From the cell containing the given text, extract its center point as (x, y) coordinate. 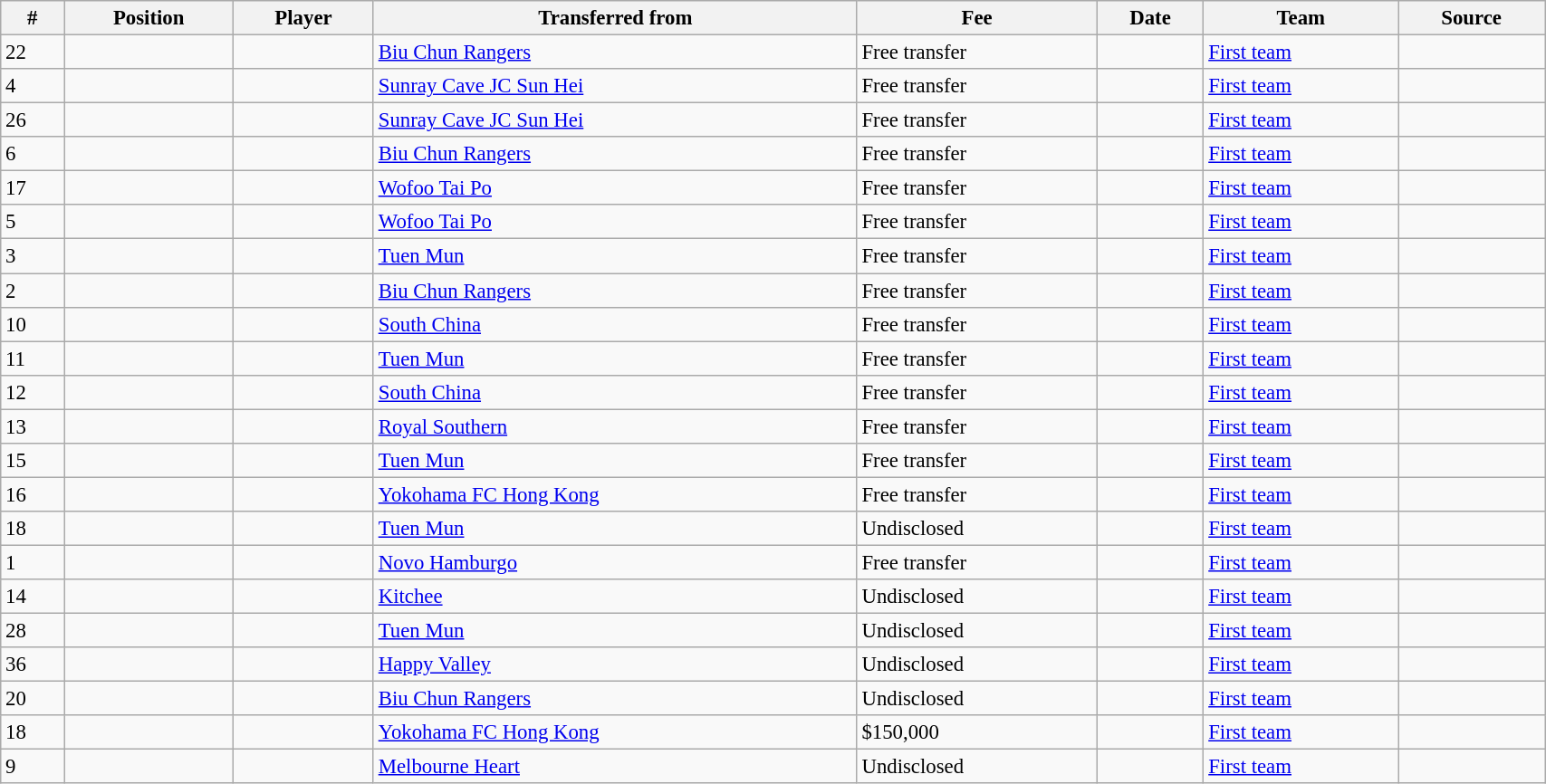
Melbourne Heart (615, 767)
# (33, 18)
22 (33, 53)
Royal Southern (615, 426)
10 (33, 324)
Kitchee (615, 597)
9 (33, 767)
Happy Valley (615, 664)
16 (33, 494)
20 (33, 699)
Fee (976, 18)
1 (33, 562)
36 (33, 664)
15 (33, 461)
5 (33, 222)
6 (33, 154)
13 (33, 426)
Novo Hamburgo (615, 562)
14 (33, 597)
Date (1150, 18)
11 (33, 359)
Position (149, 18)
Player (304, 18)
3 (33, 256)
4 (33, 86)
Team (1301, 18)
2 (33, 291)
12 (33, 392)
26 (33, 120)
Source (1472, 18)
28 (33, 631)
17 (33, 188)
Transferred from (615, 18)
$150,000 (976, 732)
